Capture the cell that displays the provided text and extract its (x, y) central coordinate. 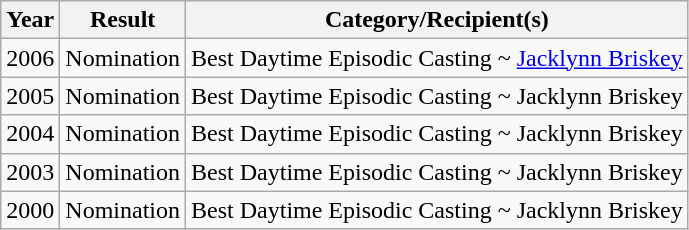
2000 (30, 210)
2005 (30, 96)
Result (123, 20)
Year (30, 20)
2006 (30, 58)
2003 (30, 172)
2004 (30, 134)
Category/Recipient(s) (438, 20)
